Return the [x, y] coordinate for the center point of the cell that contains the specified text.  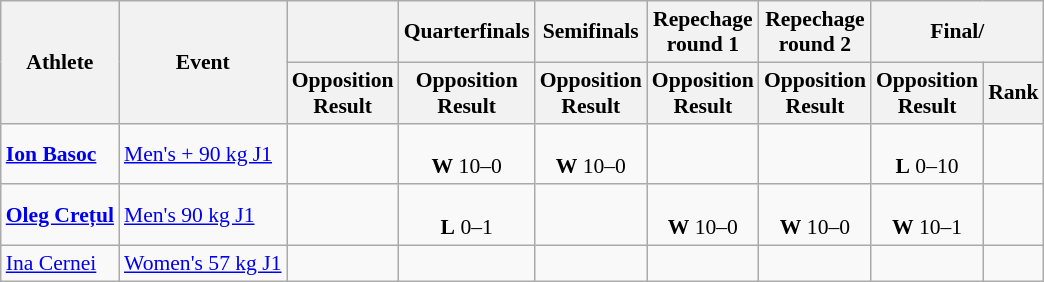
Ina Cernei [60, 264]
L 0–10 [927, 154]
Quarterfinals [467, 32]
L 0–1 [467, 216]
Semifinals [591, 32]
Ion Basoc [60, 154]
Athlete [60, 62]
Event [203, 62]
Repechage round 2 [815, 32]
Final/ [958, 32]
Rank [1014, 92]
W 10–1 [927, 216]
Oleg Crețul [60, 216]
Repechage round 1 [703, 32]
Women's 57 kg J1 [203, 264]
Men's 90 kg J1 [203, 216]
Men's + 90 kg J1 [203, 154]
